Pinpoint the cell where the given text exists, returning its [x, y] midpoint coordinate. 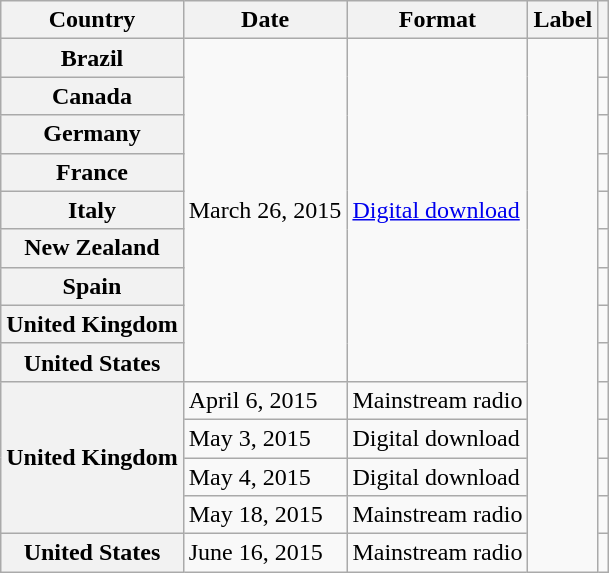
Canada [92, 96]
France [92, 172]
Spain [92, 286]
March 26, 2015 [265, 210]
June 16, 2015 [265, 553]
May 3, 2015 [265, 438]
Date [265, 20]
Italy [92, 210]
May 4, 2015 [265, 477]
New Zealand [92, 248]
Country [92, 20]
May 18, 2015 [265, 515]
Label [563, 20]
Germany [92, 134]
Brazil [92, 58]
April 6, 2015 [265, 400]
Format [438, 20]
